For the text-containing cell, return its midpoint in (x, y) coordinate format. 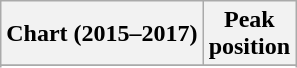
Chart (2015–2017) (102, 34)
Peak position (249, 34)
